Capture the cell that displays the provided text and extract its [x, y] central coordinate. 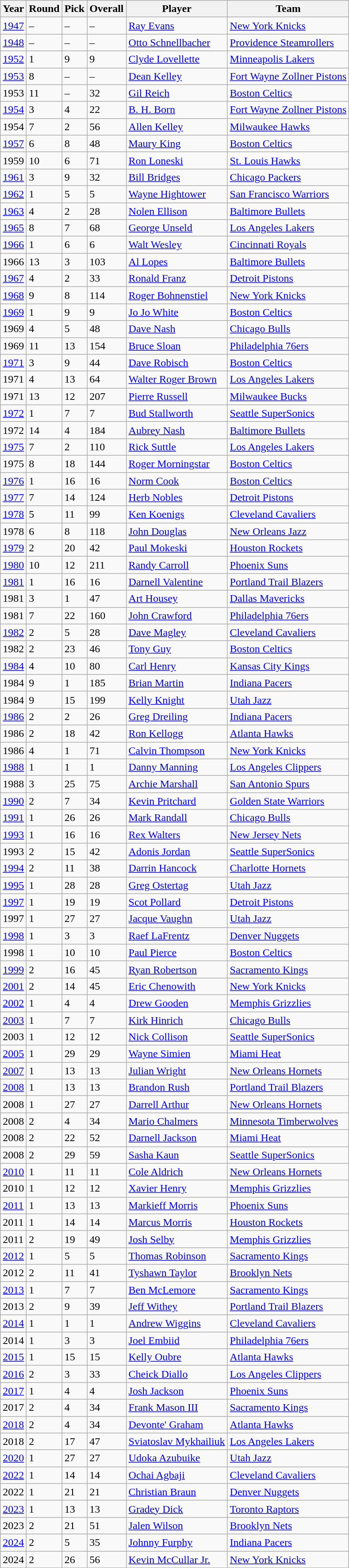
46 [107, 649]
25 [74, 784]
Cole Aldrich [177, 1172]
Pierre Russell [177, 396]
39 [107, 1307]
Thomas Robinson [177, 1256]
Clyde Lovellette [177, 59]
Herb Nobles [177, 498]
185 [107, 683]
207 [107, 396]
2005 [13, 1054]
Kansas City Kings [288, 666]
103 [107, 262]
Minneapolis Lakers [288, 59]
Raef LaFrentz [177, 936]
Dave Robisch [177, 363]
Cheick Diallo [177, 1374]
199 [107, 700]
Ken Koenigs [177, 515]
154 [107, 346]
Markieff Morris [177, 1205]
64 [107, 379]
Bill Bridges [177, 177]
2007 [13, 1071]
Maury King [177, 143]
1967 [13, 279]
Josh Jackson [177, 1391]
68 [107, 228]
Round [44, 9]
Scot Pollard [177, 902]
1980 [13, 565]
Darrin Hancock [177, 868]
211 [107, 565]
Paul Pierce [177, 952]
51 [107, 1525]
110 [107, 447]
Gil Reich [177, 93]
Julian Wright [177, 1071]
Overall [107, 9]
1962 [13, 194]
1976 [13, 480]
Bud Stallworth [177, 413]
Tony Guy [177, 649]
Dallas Mavericks [288, 599]
George Unseld [177, 228]
Rick Suttle [177, 447]
2016 [13, 1374]
Brian Martin [177, 683]
San Antonio Spurs [288, 784]
Roger Morningstar [177, 464]
1979 [13, 548]
Gradey Dick [177, 1509]
Mario Chalmers [177, 1121]
Darnell Valentine [177, 582]
Providence Steamrollers [288, 43]
Josh Selby [177, 1239]
1957 [13, 143]
Roger Bohnenstiel [177, 295]
Otto Schnellbacher [177, 43]
Udoka Azubuike [177, 1458]
184 [107, 430]
Ray Evans [177, 26]
Ochai Agbaji [177, 1475]
Dave Magley [177, 632]
160 [107, 616]
1961 [13, 177]
Charlotte Hornets [288, 868]
2015 [13, 1357]
114 [107, 295]
Brandon Rush [177, 1088]
Marcus Morris [177, 1222]
Darrell Arthur [177, 1104]
1991 [13, 818]
Kelly Knight [177, 700]
Norm Cook [177, 480]
1963 [13, 211]
1968 [13, 295]
Ron Kellogg [177, 733]
Andrew Wiggins [177, 1324]
Jo Jo White [177, 312]
Kevin McCullar Jr. [177, 1559]
59 [107, 1155]
Cincinnati Royals [288, 245]
Ron Loneski [177, 160]
Toronto Raptors [288, 1509]
John Douglas [177, 531]
Xavier Henry [177, 1189]
35 [107, 1542]
1948 [13, 43]
Allen Kelley [177, 127]
Sviatoslav Mykhailiuk [177, 1441]
John Crawford [177, 616]
Walt Wesley [177, 245]
118 [107, 531]
38 [107, 868]
2002 [13, 1003]
Johnny Furphy [177, 1542]
1959 [13, 160]
Nolen Ellison [177, 211]
Jeff Withey [177, 1307]
Jalen Wilson [177, 1525]
2001 [13, 986]
80 [107, 666]
41 [107, 1273]
44 [107, 363]
1990 [13, 801]
Frank Mason III [177, 1408]
1994 [13, 868]
Al Lopes [177, 262]
Minnesota Timberwolves [288, 1121]
Devonte' Graham [177, 1425]
Archie Marshall [177, 784]
1999 [13, 969]
Dean Kelley [177, 76]
1965 [13, 228]
Walter Roger Brown [177, 379]
Eric Chenowith [177, 986]
Mark Randall [177, 818]
Paul Mokeski [177, 548]
Greg Ostertag [177, 885]
52 [107, 1138]
17 [74, 1441]
Kelly Oubre [177, 1357]
1947 [13, 26]
Golden State Warriors [288, 801]
Ronald Franz [177, 279]
Kirk Hinrich [177, 1020]
124 [107, 498]
Nick Collison [177, 1037]
Dave Nash [177, 329]
Ryan Robertson [177, 969]
Danny Manning [177, 767]
1995 [13, 885]
1952 [13, 59]
St. Louis Hawks [288, 160]
Art Housey [177, 599]
Wayne Hightower [177, 194]
144 [107, 464]
Darnell Jackson [177, 1138]
Sasha Kaun [177, 1155]
20 [74, 548]
Jacque Vaughn [177, 919]
New Jersey Nets [288, 835]
Bruce Sloan [177, 346]
49 [107, 1239]
Greg Dreiling [177, 716]
99 [107, 515]
Aubrey Nash [177, 430]
Christian Braun [177, 1492]
Ben McLemore [177, 1290]
Player [177, 9]
Milwaukee Hawks [288, 127]
2020 [13, 1458]
1977 [13, 498]
San Francisco Warriors [288, 194]
75 [107, 784]
Chicago Packers [288, 177]
Wayne Simien [177, 1054]
B. H. Born [177, 110]
New Orleans Jazz [288, 531]
Year [13, 9]
Drew Gooden [177, 1003]
Milwaukee Bucks [288, 396]
23 [74, 649]
Calvin Thompson [177, 751]
Pick [74, 9]
Adonis Jordan [177, 852]
Team [288, 9]
Joel Embiid [177, 1340]
Tyshawn Taylor [177, 1273]
Kevin Pritchard [177, 801]
Carl Henry [177, 666]
Randy Carroll [177, 565]
Rex Walters [177, 835]
